Identify which cell holds the provided text, then report its [x, y] central coordinate. 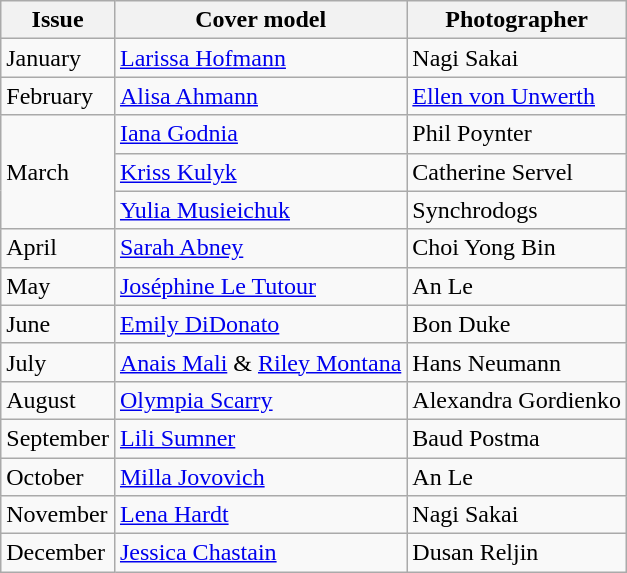
October [58, 477]
Alexandra Gordienko [517, 400]
May [58, 286]
Choi Yong Bin [517, 248]
Emily DiDonato [260, 324]
Hans Neumann [517, 362]
March [58, 172]
November [58, 515]
Milla Jovovich [260, 477]
Issue [58, 20]
Dusan Reljin [517, 553]
December [58, 553]
Anais Mali & Riley Montana [260, 362]
July [58, 362]
Sarah Abney [260, 248]
Jessica Chastain [260, 553]
Cover model [260, 20]
Ellen von Unwerth [517, 96]
Synchrodogs [517, 210]
Kriss Kulyk [260, 172]
January [58, 58]
Joséphine Le Tutour [260, 286]
Baud Postma [517, 438]
Larissa Hofmann [260, 58]
Olympia Scarry [260, 400]
Lena Hardt [260, 515]
Yulia Musieichuk [260, 210]
August [58, 400]
February [58, 96]
Catherine Servel [517, 172]
Bon Duke [517, 324]
September [58, 438]
April [58, 248]
June [58, 324]
Phil Poynter [517, 134]
Alisa Ahmann [260, 96]
Lili Sumner [260, 438]
Photographer [517, 20]
Iana Godnia [260, 134]
